Output the [X, Y] coordinate of the center of the cell containing the given text.  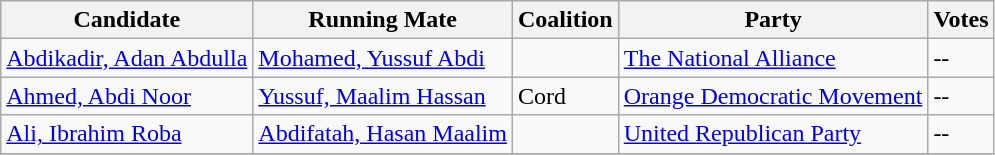
Ali, Ibrahim Roba [127, 134]
Abdifatah, Hasan Maalim [383, 134]
Abdikadir, Adan Abdulla [127, 58]
Votes [961, 20]
Ahmed, Abdi Noor [127, 96]
Cord [565, 96]
Party [773, 20]
Yussuf, Maalim Hassan [383, 96]
The National Alliance [773, 58]
Candidate [127, 20]
Orange Democratic Movement [773, 96]
Mohamed, Yussuf Abdi [383, 58]
Coalition [565, 20]
United Republican Party [773, 134]
Running Mate [383, 20]
